For the text-containing cell, return its midpoint in [x, y] coordinate format. 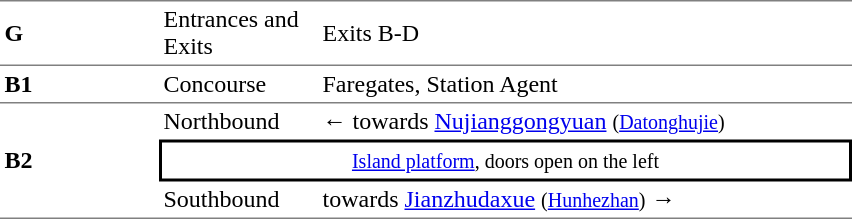
Exits B-D [585, 33]
Entrances and Exits [238, 33]
B1 [80, 85]
Island platform, doors open on the left [506, 161]
Faregates, Station Agent [585, 85]
← towards Nujianggongyuan (Datonghujie) [585, 122]
Concourse [238, 85]
G [80, 33]
Northbound [238, 122]
